Provide the [X, Y] coordinate of the cell's center where the given text is located.  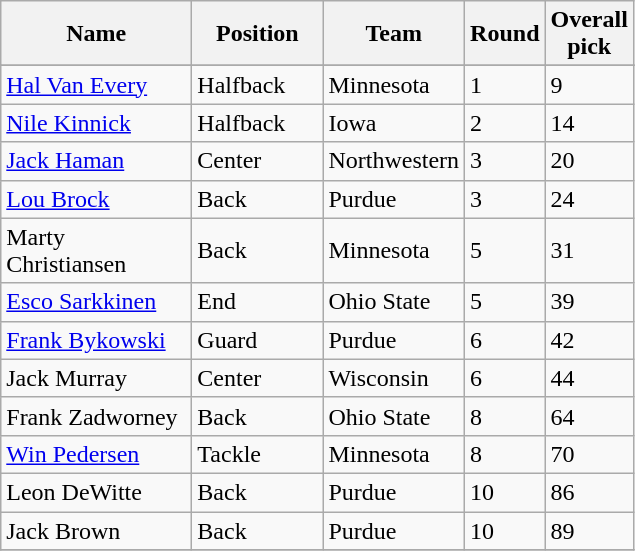
70 [589, 454]
End [258, 302]
Iowa [394, 123]
Marty Christiansen [96, 250]
Wisconsin [394, 378]
86 [589, 492]
1 [505, 85]
Overall pick [589, 34]
Jack Haman [96, 161]
Tackle [258, 454]
Win Pedersen [96, 454]
Hal Van Every [96, 85]
89 [589, 531]
Position [258, 34]
14 [589, 123]
2 [505, 123]
20 [589, 161]
Name [96, 34]
39 [589, 302]
42 [589, 340]
Guard [258, 340]
Jack Murray [96, 378]
Nile Kinnick [96, 123]
Jack Brown [96, 531]
64 [589, 416]
Lou Brock [96, 199]
44 [589, 378]
24 [589, 199]
Northwestern [394, 161]
31 [589, 250]
Leon DeWitte [96, 492]
Esco Sarkkinen [96, 302]
Frank Zadworney [96, 416]
Round [505, 34]
Frank Bykowski [96, 340]
9 [589, 85]
Team [394, 34]
